Determine the [X, Y] coordinate at the center of the cell enclosing the given text.  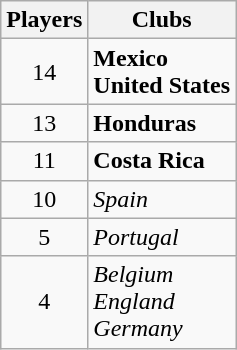
Spain [162, 199]
Mexico United States [162, 72]
11 [44, 161]
Clubs [162, 20]
Players [44, 20]
Costa Rica [162, 161]
14 [44, 72]
Belgium England Germany [162, 302]
Honduras [162, 123]
13 [44, 123]
5 [44, 237]
Portugal [162, 237]
4 [44, 302]
10 [44, 199]
